Detect which cell encompasses the target text, then output its (x, y) center coordinate. 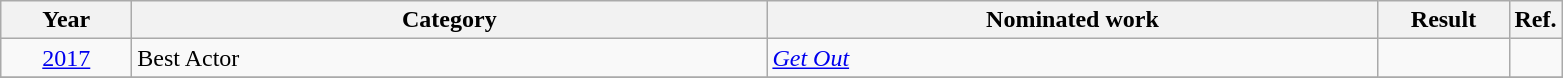
Category (450, 20)
Year (66, 20)
2017 (66, 58)
Result (1444, 20)
Nominated work (1072, 20)
Ref. (1536, 20)
Best Actor (450, 58)
Get Out (1072, 58)
